Pinpoint the cell where the given text exists, returning its (x, y) midpoint coordinate. 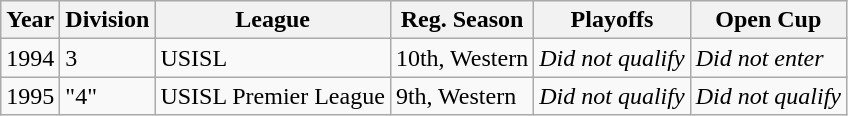
Year (30, 20)
Did not enter (768, 58)
10th, Western (462, 58)
3 (108, 58)
1995 (30, 96)
USISL Premier League (272, 96)
Division (108, 20)
"4" (108, 96)
Playoffs (612, 20)
Open Cup (768, 20)
League (272, 20)
Reg. Season (462, 20)
9th, Western (462, 96)
1994 (30, 58)
USISL (272, 58)
